Return (X, Y) of the center of cell containing provided text 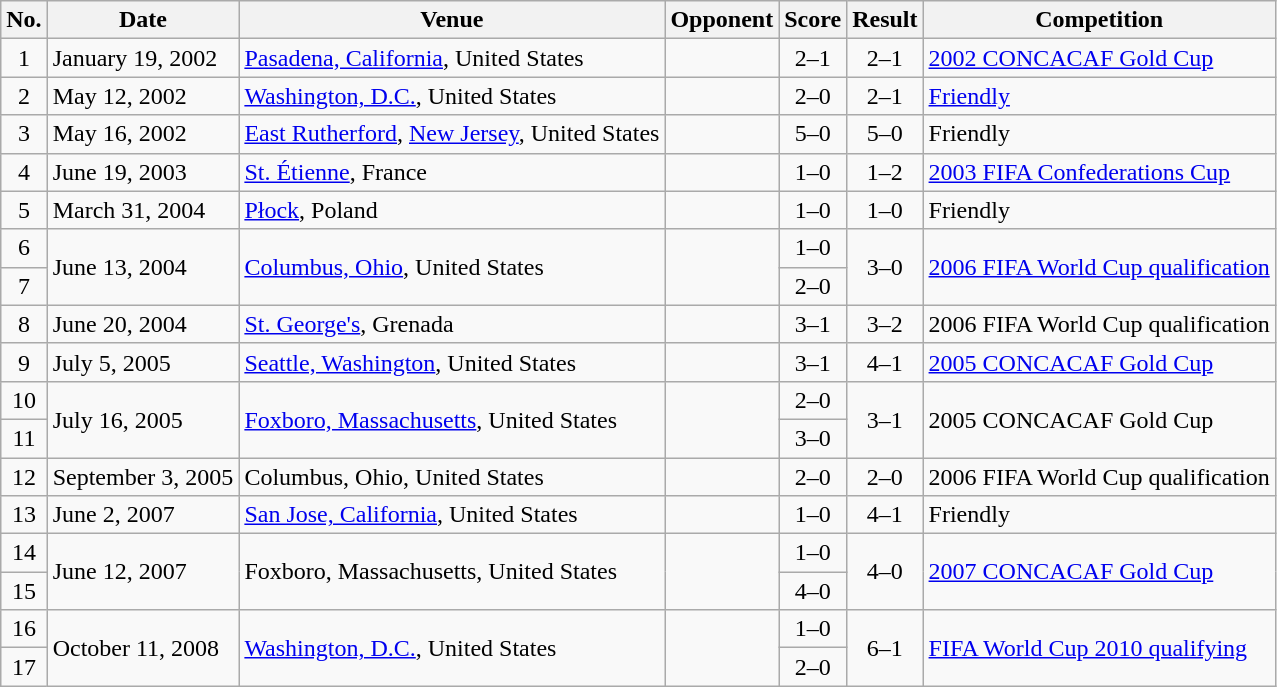
October 11, 2008 (143, 648)
September 3, 2005 (143, 477)
June 13, 2004 (143, 267)
3–2 (885, 324)
Date (143, 20)
June 2, 2007 (143, 515)
4 (24, 172)
13 (24, 515)
June 19, 2003 (143, 172)
January 19, 2002 (143, 58)
12 (24, 477)
1–2 (885, 172)
10 (24, 400)
17 (24, 667)
14 (24, 553)
3 (24, 134)
Opponent (722, 20)
Score (813, 20)
Płock, Poland (452, 210)
2003 FIFA Confederations Cup (1099, 172)
2 (24, 96)
June 12, 2007 (143, 572)
6–1 (885, 648)
San Jose, California, United States (452, 515)
7 (24, 286)
St. Étienne, France (452, 172)
15 (24, 591)
9 (24, 362)
June 20, 2004 (143, 324)
11 (24, 438)
1 (24, 58)
Result (885, 20)
6 (24, 248)
2007 CONCACAF Gold Cup (1099, 572)
St. George's, Grenada (452, 324)
FIFA World Cup 2010 qualifying (1099, 648)
Pasadena, California, United States (452, 58)
2002 CONCACAF Gold Cup (1099, 58)
5 (24, 210)
East Rutherford, New Jersey, United States (452, 134)
Competition (1099, 20)
Seattle, Washington, United States (452, 362)
Venue (452, 20)
No. (24, 20)
8 (24, 324)
March 31, 2004 (143, 210)
May 12, 2002 (143, 96)
16 (24, 629)
July 16, 2005 (143, 419)
July 5, 2005 (143, 362)
May 16, 2002 (143, 134)
